Output the (X, Y) coordinate of the center of the cell containing the given text.  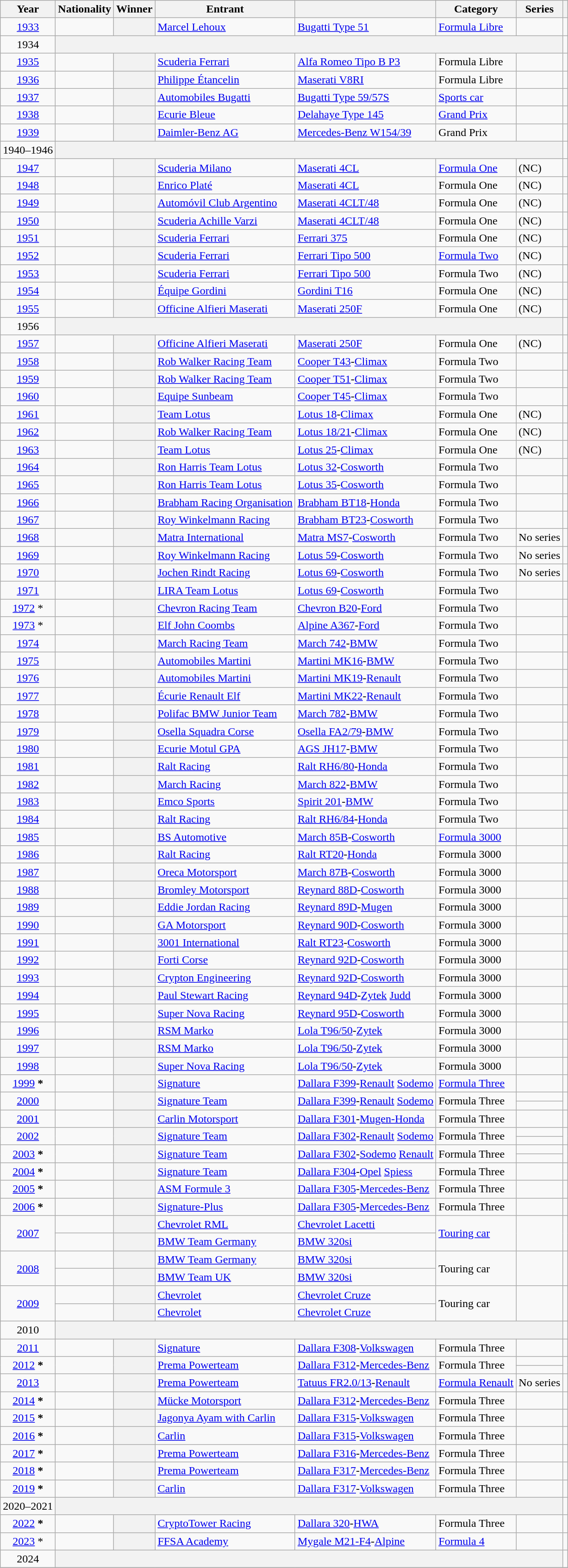
Winner (134, 9)
1961 (28, 414)
Dallara F317-Volkswagen (365, 1488)
Series (540, 9)
1975 (28, 661)
Brabham BT23-Cosworth (365, 520)
1997 (28, 1048)
1950 (28, 221)
1999 * (28, 1084)
1993 (28, 978)
March Racing Team (225, 643)
CryptoTower Racing (225, 1524)
Martini MK19-Renault (365, 678)
1974 (28, 643)
1964 (28, 467)
1978 (28, 713)
1983 (28, 802)
Alpine A367-Ford (365, 626)
Reynard 95D-Cosworth (365, 1013)
1957 (28, 344)
Eddie Jordan Racing (225, 907)
March 85B-Cosworth (365, 837)
Scuderia Achille Varzi (225, 221)
Nationality (85, 9)
Philippe Étancelin (225, 80)
Ralt RT20-Honda (365, 855)
Formula Renault (476, 1383)
1989 (28, 907)
Mygale M21-F4-Alpine (365, 1541)
2013 (28, 1383)
1951 (28, 238)
2023 * (28, 1541)
Dallara F302-Sodemo Renault (365, 1154)
Year (28, 9)
1984 (28, 819)
Martini MK16-BMW (365, 661)
Scuderia Milano (225, 167)
Lotus 59-Cosworth (365, 555)
Emco Sports (225, 802)
Dallara F316-Mercedes-Benz (365, 1453)
Reynard 90D-Cosworth (365, 925)
Dallara F304-Opel Spiess (365, 1171)
Dallara F302-Renault Sodemo (365, 1136)
Matra MS7-Cosworth (365, 538)
Spirit 201-BMW (365, 802)
Entrant (225, 9)
Osella FA2/79-BMW (365, 731)
1981 (28, 766)
Ralt RH6/80-Honda (365, 766)
1996 (28, 1030)
2022 * (28, 1524)
1967 (28, 520)
1977 (28, 696)
1971 (28, 590)
Dallara 320-HWA (365, 1524)
1995 (28, 1013)
1963 (28, 449)
AGS JH17-BMW (365, 749)
Formula 4 (476, 1541)
1979 (28, 731)
2007 (28, 1233)
1947 (28, 167)
Chevron B20-Ford (365, 608)
2001 (28, 1119)
Brabham BT18-Honda (365, 502)
Reynard 88D-Cosworth (365, 890)
Chevrolet Lacetti (365, 1224)
March 782-BMW (365, 713)
1973 * (28, 626)
2004 * (28, 1171)
1976 (28, 678)
2024 (28, 1559)
Matra International (225, 538)
March 742-BMW (365, 643)
1936 (28, 80)
March 822-BMW (365, 784)
1953 (28, 273)
Tatuus FR2.0/13-Renault (365, 1383)
1955 (28, 309)
Mücke Motorsport (225, 1401)
LIRA Team Lotus (225, 590)
1966 (28, 502)
1939 (28, 132)
GA Motorsport (225, 925)
2008 (28, 1268)
2000 (28, 1101)
1982 (28, 784)
Écurie Renault Elf (225, 696)
Ferrari 375 (365, 238)
2016 * (28, 1436)
Polifac BMW Junior Team (225, 713)
Jochen Rindt Racing (225, 573)
Ralt RH6/84-Honda (365, 819)
Forti Corse (225, 960)
Equipe Sunbeam (225, 397)
1956 (28, 326)
Lotus 18-Climax (365, 414)
2003 * (28, 1154)
2015 * (28, 1418)
2006 * (28, 1207)
Marcel Lehoux (225, 27)
1958 (28, 361)
Ecurie Motul GPA (225, 749)
1986 (28, 855)
Automóvil Club Argentino (225, 203)
1940–1946 (28, 150)
Bugatti Type 51 (365, 27)
1965 (28, 484)
Osella Squadra Corse (225, 731)
1985 (28, 837)
1968 (28, 538)
Lotus 18/21-Climax (365, 432)
1987 (28, 872)
Maserati V8RI (365, 80)
Enrico Platé (225, 185)
Sports car (476, 97)
Lotus 32-Cosworth (365, 467)
Lotus 35-Cosworth (365, 484)
Category (476, 9)
Dallara F301-Mugen-Honda (365, 1119)
2010 (28, 1330)
1952 (28, 256)
FFSA Academy (225, 1541)
2018 * (28, 1471)
1998 (28, 1066)
Elf John Coombs (225, 626)
1969 (28, 555)
1990 (28, 925)
Mercedes-Benz W154/39 (365, 132)
Cooper T51-Climax (365, 379)
Reynard 94D-Zytek Judd (365, 995)
Dallara F317-Mercedes-Benz (365, 1471)
1962 (28, 432)
Chevron Racing Team (225, 608)
Crypton Engineering (225, 978)
Delahaye Type 145 (365, 115)
Chevrolet RML (225, 1224)
2019 * (28, 1488)
1938 (28, 115)
Carlin Motorsport (225, 1119)
1972 * (28, 608)
1948 (28, 185)
1988 (28, 890)
1954 (28, 291)
Martini MK22-Renault (365, 696)
Bugatti Type 59/57S (365, 97)
1960 (28, 397)
Daimler-Benz AG (225, 132)
1992 (28, 960)
Gordini T16 (365, 291)
Automobiles Bugatti (225, 97)
1994 (28, 995)
Cooper T45-Climax (365, 397)
2020–2021 (28, 1506)
1980 (28, 749)
2011 (28, 1348)
2012 * (28, 1365)
1959 (28, 379)
1935 (28, 62)
Ralt RT23-Cosworth (365, 942)
Alfa Romeo Tipo B P3 (365, 62)
2005 * (28, 1189)
March Racing (225, 784)
Signature-Plus (225, 1207)
2014 * (28, 1401)
1949 (28, 203)
2017 * (28, 1453)
Reynard 89D-Mugen (365, 907)
Ecurie Bleue (225, 115)
1991 (28, 942)
Jagonya Ayam with Carlin (225, 1418)
Cooper T43-Climax (365, 361)
1933 (28, 27)
1970 (28, 573)
Bromley Motorsport (225, 890)
Paul Stewart Racing (225, 995)
March 87B-Cosworth (365, 872)
BS Automotive (225, 837)
1934 (28, 44)
2002 (28, 1136)
Oreca Motorsport (225, 872)
Brabham Racing Organisation (225, 502)
Équipe Gordini (225, 291)
2009 (28, 1303)
1937 (28, 97)
Lotus 25-Climax (365, 449)
ASM Formule 3 (225, 1189)
Dallara F308-Volkswagen (365, 1348)
3001 International (225, 942)
BMW Team UK (225, 1277)
